Provide the (x, y) coordinate of the cell's center where the given text is located.  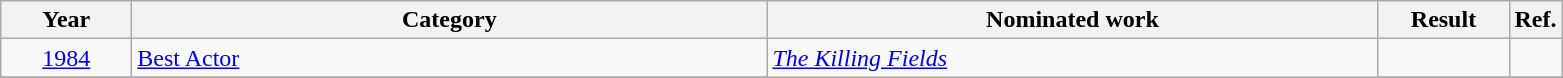
The Killing Fields (1072, 58)
1984 (66, 58)
Result (1444, 20)
Ref. (1536, 20)
Nominated work (1072, 20)
Year (66, 20)
Category (450, 20)
Best Actor (450, 58)
